Search for the cell housing the specified text and yield its [X, Y] center coordinate. 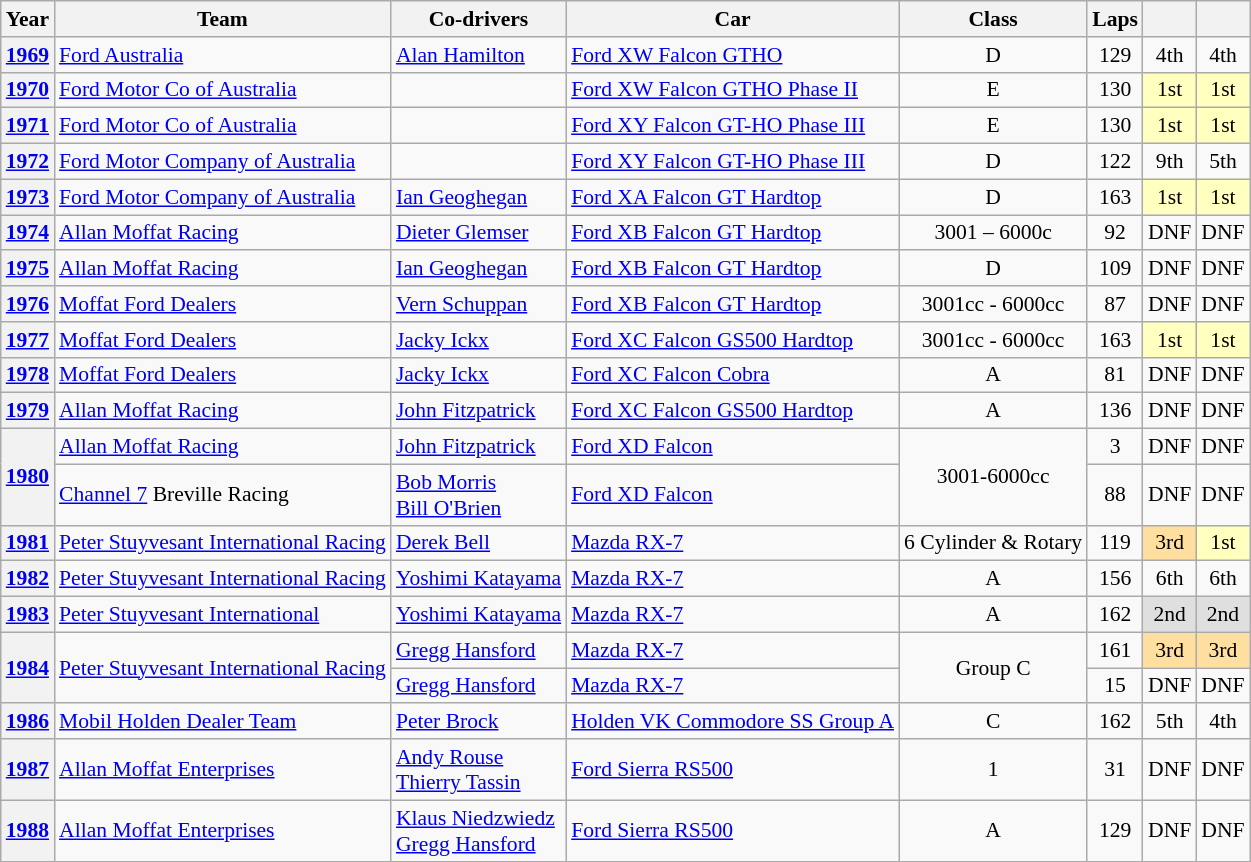
9th [1170, 162]
88 [1115, 494]
81 [1115, 375]
Andy Rouse Thierry Tassin [478, 770]
1973 [28, 197]
3001-6000cc [993, 478]
1981 [28, 543]
Mobil Holden Dealer Team [222, 722]
Channel 7 Breville Racing [222, 494]
1970 [28, 90]
15 [1115, 686]
Vern Schuppan [478, 304]
119 [1115, 543]
1987 [28, 770]
1 [993, 770]
Class [993, 19]
Ford XA Falcon GT Hardtop [732, 197]
Ford XW Falcon GTHO [732, 55]
1976 [28, 304]
1978 [28, 375]
92 [1115, 233]
Ford XC Falcon Cobra [732, 375]
Ford Australia [222, 55]
1974 [28, 233]
1971 [28, 126]
1988 [28, 830]
Year [28, 19]
109 [1115, 269]
C [993, 722]
3 [1115, 447]
Ford XW Falcon GTHO Phase II [732, 90]
1983 [28, 615]
1982 [28, 579]
Holden VK Commodore SS Group A [732, 722]
31 [1115, 770]
Dieter Glemser [478, 233]
1975 [28, 269]
1984 [28, 668]
1986 [28, 722]
Klaus Niedzwiedz Gregg Hansford [478, 830]
Team [222, 19]
87 [1115, 304]
156 [1115, 579]
6 Cylinder & Rotary [993, 543]
1980 [28, 478]
Peter Brock [478, 722]
3001 – 6000c [993, 233]
Alan Hamilton [478, 55]
136 [1115, 411]
Laps [1115, 19]
122 [1115, 162]
Peter Stuyvesant International [222, 615]
1977 [28, 340]
1972 [28, 162]
Derek Bell [478, 543]
Car [732, 19]
161 [1115, 650]
Group C [993, 668]
1969 [28, 55]
Bob Morris Bill O'Brien [478, 494]
1979 [28, 411]
Co-drivers [478, 19]
